Scan for the cell matching the given text and deliver its [X, Y] coordinate at center. 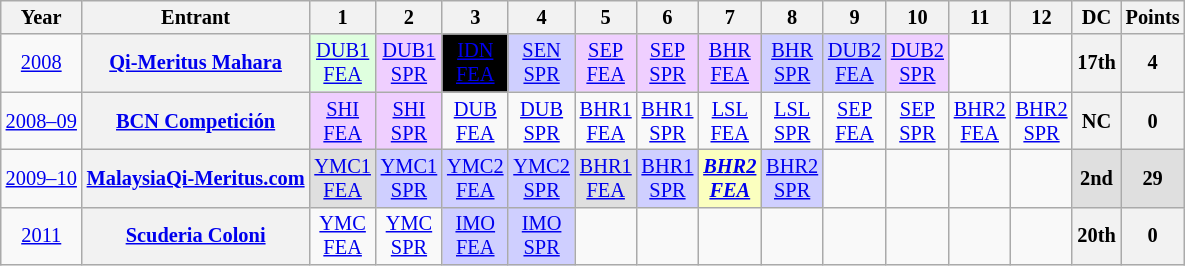
SHISPR [409, 121]
BHRFEA [730, 63]
DUB2FEA [854, 63]
Entrant [196, 17]
12 [1042, 17]
DUB1FEA [342, 63]
2nd [1096, 178]
NC [1096, 121]
LSLSPR [792, 121]
6 [668, 17]
11 [980, 17]
9 [854, 17]
DUBFEA [475, 121]
IMOSPR [541, 236]
7 [730, 17]
DUBSPR [541, 121]
YMC2FEA [475, 178]
YMC1SPR [409, 178]
Qi-Meritus Mahara [196, 63]
29 [1153, 178]
BHRSPR [792, 63]
8 [792, 17]
DUB1SPR [409, 63]
YMCSPR [409, 236]
2008 [42, 63]
IDNFEA [475, 63]
DUB2SPR [918, 63]
YMCFEA [342, 236]
20th [1096, 236]
SHIFEA [342, 121]
LSLFEA [730, 121]
Points [1153, 17]
MalaysiaQi-Meritus.com [196, 178]
3 [475, 17]
IMOFEA [475, 236]
2011 [42, 236]
2008–09 [42, 121]
17th [1096, 63]
Year [42, 17]
SENSPR [541, 63]
DC [1096, 17]
Scuderia Coloni [196, 236]
YMC1FEA [342, 178]
BCN Competición [196, 121]
5 [606, 17]
2009–10 [42, 178]
1 [342, 17]
2 [409, 17]
YMC2SPR [541, 178]
10 [918, 17]
